Scan for the cell matching the given text and deliver its (x, y) coordinate at center. 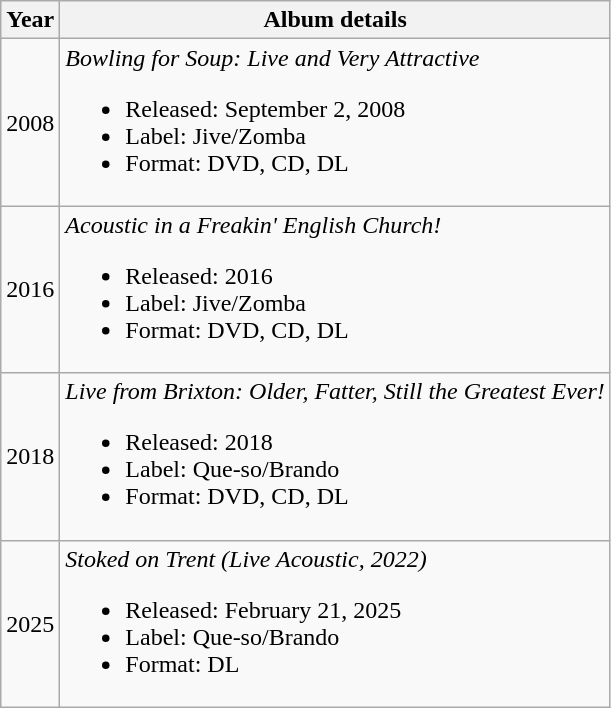
Stoked on Trent (Live Acoustic, 2022)Released: February 21, 2025Label: Que-so/BrandoFormat: DL (336, 624)
Year (30, 20)
Bowling for Soup: Live and Very AttractiveReleased: September 2, 2008Label: Jive/ZombaFormat: DVD, CD, DL (336, 122)
2018 (30, 456)
Live from Brixton: Older, Fatter, Still the Greatest Ever!Released: 2018Label: Que-so/BrandoFormat: DVD, CD, DL (336, 456)
Album details (336, 20)
2025 (30, 624)
2008 (30, 122)
2016 (30, 290)
Acoustic in a Freakin' English Church!Released: 2016Label: Jive/ZombaFormat: DVD, CD, DL (336, 290)
